Capture the cell that displays the provided text and extract its (X, Y) central coordinate. 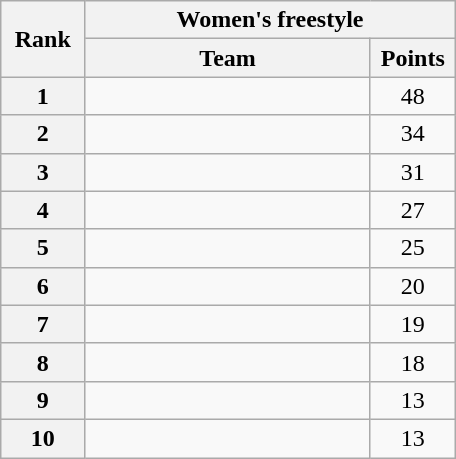
19 (412, 324)
3 (43, 172)
25 (412, 248)
10 (43, 438)
48 (412, 96)
5 (43, 248)
8 (43, 362)
18 (412, 362)
20 (412, 286)
34 (412, 134)
27 (412, 210)
4 (43, 210)
31 (412, 172)
Rank (43, 39)
9 (43, 400)
6 (43, 286)
Team (228, 58)
2 (43, 134)
Points (412, 58)
7 (43, 324)
Women's freestyle (270, 20)
1 (43, 96)
